Find where the given text appears and provide that cell's center as [x, y] coordinate. 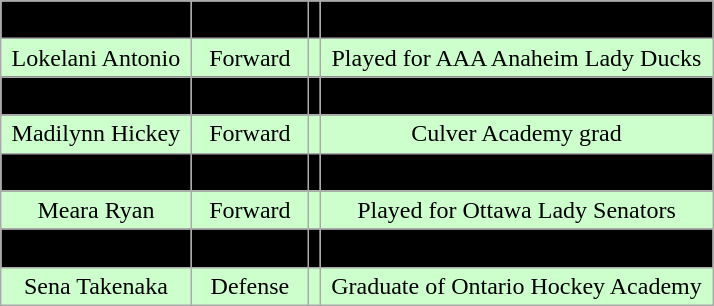
Casey Adimey [96, 20]
Goaltender [250, 172]
Lokelani Antonio [96, 58]
Transfer from Mercyhurst [516, 172]
Sena Takenaka [96, 286]
Played for Ottawa Lady Senators [516, 210]
Graduate of Ontario Hockey Academy [516, 286]
Transfer from UMass-Boston [516, 20]
Julia Maguire [96, 172]
Madilynn Hickey [96, 134]
Teammate of Gigi Pora on Ottawa team [516, 248]
Culver Academy grad [516, 134]
Lauren Dabrowski [96, 96]
Played for AAA Anaheim Lady Ducks [516, 58]
Former Blueliner for Aurora Panthers [516, 96]
